Determine the [x, y] coordinate at the center of the cell enclosing the given text.  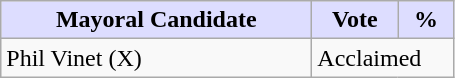
Vote [355, 20]
Phil Vinet (X) [156, 58]
Acclaimed [383, 58]
% [426, 20]
Mayoral Candidate [156, 20]
